Scan for the cell matching the given text and deliver its [x, y] coordinate at center. 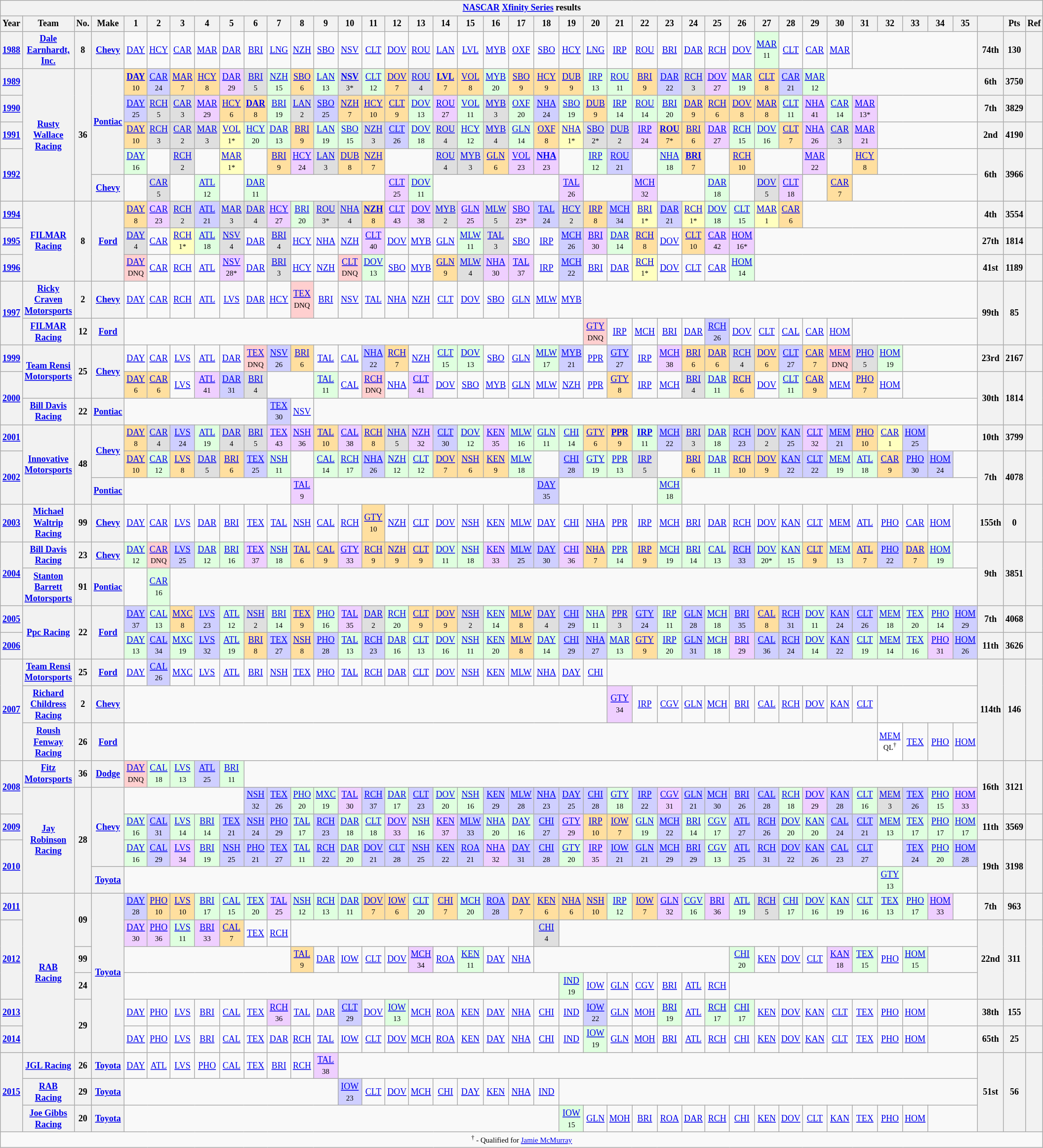
2006 [12, 646]
GTY20 [571, 854]
DAR27 [717, 135]
IOW15 [571, 1119]
HOM25 [916, 438]
NHA11 [596, 619]
CAR4 [159, 438]
1997 [12, 313]
155th [991, 523]
CLT23 [421, 801]
5 [232, 24]
7 [279, 24]
LVS10 [183, 906]
GTY6 [596, 438]
TEX37 [256, 555]
3554 [1014, 215]
DAR6 [717, 358]
HCY6 [232, 109]
ROU14 [645, 109]
CAR5 [159, 188]
2004 [12, 574]
GLN31 [693, 646]
21 [620, 24]
HOM15 [916, 960]
16 [496, 24]
VOL1* [232, 135]
TEX25 [256, 464]
KEN9 [496, 464]
MEM14 [890, 646]
2002 [12, 477]
DAR5 [207, 464]
OXF8 [546, 135]
CARDNQ [159, 555]
CLT13 [421, 646]
MYB21 [571, 358]
TAL17 [302, 827]
2007 [12, 710]
LVS34 [183, 854]
LVS14 [183, 827]
MLW5 [496, 215]
114th [991, 710]
Jay Robinson Racing [48, 841]
MXC [183, 672]
CAL7 [232, 933]
GTY18 [620, 801]
15 [470, 24]
CGV13 [717, 854]
74th [991, 50]
CHI4 [546, 933]
3851 [1014, 574]
LVS25 [183, 555]
PHO28 [326, 646]
IRP20 [670, 646]
IOW13 [397, 1013]
PPR3 [620, 619]
NHA1* [571, 135]
TAL30 [350, 801]
MAR13 [620, 646]
22nd [991, 959]
IND19 [571, 986]
65th [991, 1039]
CLT8 [767, 82]
Ref [1034, 24]
30th [991, 398]
Richard Childress Racing [48, 704]
CLT20 [421, 906]
MEM21 [840, 438]
DOV14 [815, 646]
PHO7 [865, 385]
CLT10 [693, 241]
NSH32 [256, 801]
4th [991, 215]
CAR1 [890, 438]
CGV16 [693, 906]
SBO2* [596, 135]
LVS23 [207, 619]
NZH15 [279, 82]
IRP14 [620, 109]
CAL9 [326, 555]
CHI27 [546, 827]
SBO15 [350, 135]
NASCAR Xfinity Series results [521, 8]
RCH33 [742, 555]
1990 [12, 109]
HCY9 [546, 82]
KAN26 [815, 854]
KAN20 [815, 827]
ROU3* [326, 215]
Ppc Racing [48, 632]
NZH32 [421, 438]
Innovative Motorsports [48, 464]
3799 [1014, 438]
CAR14 [840, 109]
DOV27 [717, 82]
GLN19 [645, 827]
LAN [445, 50]
DAR21 [670, 215]
CAL38 [350, 438]
CAR2 [183, 135]
NHA41 [815, 109]
3966 [1014, 175]
NZH12 [397, 464]
LVS13 [183, 774]
LVS24 [183, 438]
NSH10 [596, 906]
CAR24 [159, 82]
2001 [12, 438]
TEX24 [916, 854]
RCH4 [742, 358]
GTYDNQ [596, 332]
19 [571, 24]
DAY14 [546, 646]
IRP24 [645, 135]
MAR11 [767, 50]
2014 [12, 1039]
IRP9 [645, 555]
RCH20 [397, 619]
KEN37 [445, 827]
ROU7* [670, 135]
No. [83, 24]
TAL3 [496, 241]
CAL18 [159, 774]
CLT25 [397, 188]
27 [767, 24]
DAR22 [670, 82]
DAR16 [397, 646]
NSV3* [350, 82]
SBO25 [326, 109]
4190 [1014, 135]
DAY12 [136, 555]
GLN28 [693, 619]
MLW4 [470, 268]
HCY10 [373, 109]
DAR2 [373, 619]
DOV2 [767, 438]
NHA30 [496, 268]
Stanton Barrett Motorsports [48, 587]
56 [1014, 1092]
GTY8 [620, 385]
3198 [1014, 866]
GLN11 [546, 438]
RCH18 [791, 801]
130 [1014, 50]
IRP35 [596, 854]
HOM26 [965, 646]
13 [421, 24]
CLT28 [397, 854]
MAR7 [183, 82]
32 [890, 24]
CLT19 [865, 646]
DAR8 [256, 109]
PHO22 [890, 555]
BRI1* [645, 215]
CHI14 [571, 438]
KAN24 [840, 619]
KEN20 [496, 646]
IOW6 [397, 906]
155 [1014, 1013]
TAL24 [546, 215]
NHA6 [571, 906]
DUB8 [350, 162]
BRI7 [693, 162]
DAR9 [693, 109]
Roush Fenway Racing [48, 742]
BRI8 [256, 646]
PHO30 [916, 464]
DAR7 [916, 555]
1189 [1014, 268]
KAN18 [840, 960]
MAR13* [865, 109]
PPR13 [620, 464]
PHO29 [279, 827]
MAR1* [232, 162]
MCH32 [645, 188]
LAN2 [302, 109]
MLW28 [521, 801]
3626 [1014, 646]
CAL26 [159, 672]
Year [12, 24]
MAR12 [815, 82]
CLT43 [397, 215]
51st [991, 1092]
HCY12 [470, 135]
PHO31 [940, 646]
LVS32 [207, 646]
DOV8 [742, 109]
TEX13 [890, 906]
BRI30 [596, 241]
85 [1014, 313]
KEN33 [496, 555]
LAN19 [326, 135]
18 [546, 24]
1 [136, 24]
KAN15 [791, 555]
BRI26 [742, 801]
LAN13 [326, 82]
IOW23 [350, 1092]
OXF [521, 50]
GTY9 [645, 646]
HOM29 [965, 619]
KAN28 [840, 801]
RCH22 [326, 854]
2011 [12, 906]
HOM14 [742, 268]
4 [207, 24]
MCH29 [670, 854]
ATL27 [742, 827]
CAL15 [232, 906]
LVS8 [183, 464]
3 [183, 24]
GTY19 [596, 464]
CAR21 [791, 82]
MAR22 [815, 162]
CGV31 [670, 801]
146 [1014, 710]
MYB20 [496, 82]
41st [991, 268]
JGL Racing [48, 1066]
6 [256, 24]
TAL10 [326, 438]
SBO23* [521, 215]
DAY35 [546, 491]
CLT32 [815, 438]
NHA7 [596, 555]
PPR14 [620, 555]
ATL41 [207, 385]
1991 [12, 135]
2003 [12, 523]
HOM24 [940, 464]
CLT21 [865, 827]
IOW22 [596, 1013]
DAR29 [232, 82]
MYB4 [496, 135]
MAR19 [742, 82]
Dale Earnhardt, Inc. [48, 50]
Ricky Craven Motorsports [48, 300]
MEM19 [840, 464]
MLW11 [470, 241]
LVL7 [445, 82]
CLTDNQ [350, 268]
CAL23 [840, 854]
DAR14 [620, 241]
GLN32 [670, 906]
VOL11 [470, 109]
MAR8 [767, 109]
2009 [12, 827]
DAY7 [521, 906]
NSH6 [470, 464]
10 [350, 24]
IRP22 [645, 801]
99th [991, 313]
CAL28 [767, 801]
DOV20* [767, 555]
BRI16 [232, 555]
Fitz Motorsports [48, 774]
MEM18 [890, 619]
GLN25 [470, 215]
TAL26 [571, 188]
DAR17 [397, 801]
HOM16* [742, 241]
NSH24 [256, 827]
CGV17 [717, 827]
CAR16 [159, 587]
KEN6 [546, 906]
RCH13 [326, 906]
TEX16 [916, 646]
TAL35 [350, 619]
MXC8 [183, 619]
HOM28 [965, 854]
48 [83, 464]
MCH19 [670, 555]
DOV29 [815, 801]
VOL23 [521, 162]
GTY33 [350, 555]
4078 [1014, 477]
KEN29 [496, 801]
HCY24 [302, 162]
CHI7 [445, 906]
TEX17 [916, 827]
DOV22 [791, 854]
MYB2 [445, 215]
ROU21 [620, 162]
NSH8 [302, 646]
MCH20 [470, 906]
GLN9 [445, 268]
IRP10 [596, 827]
TAL38 [326, 1066]
DAY6 [136, 385]
IRP5 [645, 464]
1988 [12, 50]
3829 [1014, 109]
MEM3 [890, 801]
CHI20 [742, 960]
91 [83, 587]
CAL8 [767, 619]
CAL31 [159, 827]
3121 [1014, 787]
MLW25 [521, 555]
DAY37 [136, 619]
GLN6 [496, 162]
RCH24 [791, 646]
10th [991, 438]
NHA24 [546, 109]
1999 [12, 358]
BRI11 [232, 774]
GTY29 [571, 827]
LAN3 [326, 162]
2nd [991, 135]
RCH36 [279, 1013]
SBO6 [302, 82]
DOV5 [767, 188]
LVS11 [183, 933]
31 [865, 24]
MAR29 [207, 109]
3569 [1014, 827]
NHA20 [496, 827]
GTY34 [620, 704]
ROU11 [620, 82]
TEX15 [865, 960]
BRI36 [717, 906]
NHA32 [496, 854]
35 [965, 24]
2013 [12, 1013]
MCH38 [670, 358]
TAL25 [279, 906]
IRP8 [596, 215]
PPR9 [620, 438]
TAL6 [302, 555]
0 [1014, 523]
ROU27 [445, 109]
Team [48, 24]
MLW33 [470, 827]
2012 [12, 959]
1995 [12, 241]
PHO36 [159, 933]
† - Qualified for Jamie McMurray [521, 1140]
CAL36 [767, 646]
TAL13 [350, 646]
Joe Gibbs Racing [48, 1119]
Michael Waltrip Racing [48, 523]
ROA21 [470, 854]
CAR23 [159, 215]
CAL24 [840, 827]
NZH9 [397, 555]
34 [940, 24]
CLT30 [445, 438]
DUB2 [620, 135]
RCH37 [373, 801]
4068 [1014, 619]
CLT29 [350, 1013]
19th [991, 866]
HCY27 [279, 215]
1989 [12, 82]
2010 [12, 866]
2005 [12, 619]
NZH8 [373, 215]
Rusty Wallace Racing [48, 135]
MLW18 [521, 464]
MLW17 [546, 358]
CAR12 [159, 464]
CAL14 [326, 464]
DAR20 [350, 854]
TEX43 [279, 438]
BRI35 [742, 619]
Dodge [108, 774]
NHA22 [373, 358]
IRP13 [596, 82]
CAL29 [159, 854]
MCH26 [571, 241]
DOV21 [373, 854]
963 [1014, 906]
DAY31 [521, 854]
TEX9 [302, 619]
KAN19 [840, 906]
9th [991, 574]
GTY10 [373, 523]
SBO19 [571, 109]
NHA5 [397, 438]
NSV4 [232, 241]
TEX30 [279, 411]
SBO9 [521, 82]
MEMDNQ [840, 358]
NSV28* [232, 268]
TEX21 [232, 827]
MAR1 [767, 215]
PHO14 [940, 619]
1992 [12, 175]
11 [373, 24]
30 [840, 24]
ATL21 [207, 215]
16th [991, 787]
NHA4 [350, 215]
38th [991, 1013]
Make [108, 24]
14 [445, 24]
BRI33 [207, 933]
DAY28 [136, 906]
CLT40 [373, 241]
2167 [1014, 358]
OXF20 [521, 109]
GTY13 [890, 880]
DOV38 [421, 215]
PHO16 [326, 619]
MAR21 [865, 135]
311 [1014, 959]
DAR31 [232, 385]
PHO21 [256, 854]
09 [83, 920]
GTY27 [620, 358]
Pts [1014, 24]
MLW16 [521, 438]
RCHDNQ [373, 385]
KAN25 [791, 438]
MCH30 [717, 801]
CLT41 [421, 385]
1996 [12, 268]
23rd [991, 358]
DAR13 [279, 135]
KEN11 [470, 960]
KEN14 [496, 619]
27th [991, 241]
2015 [12, 1092]
HOM17 [965, 827]
2000 [12, 398]
RCH9 [373, 555]
1994 [12, 215]
NSH36 [302, 438]
33 [916, 24]
KEN35 [496, 438]
CLT22 [815, 464]
NHA27 [596, 646]
NSV26 [279, 358]
DOV6 [767, 358]
CAL34 [159, 646]
PHO15 [940, 801]
RCH15 [742, 135]
DAY13 [136, 646]
NHA18 [670, 162]
CAR42 [717, 241]
3750 [1014, 82]
PHO5 [865, 358]
LVL [470, 50]
HCY2 [571, 215]
DAR12 [207, 555]
GLN14 [521, 135]
IOW21 [620, 854]
ROA28 [496, 906]
BRI17 [207, 906]
RCH7 [397, 358]
NZH3 [373, 135]
VOL8 [470, 82]
2008 [12, 787]
HCY20 [256, 135]
CLT7 [791, 135]
TAL37 [521, 268]
IOW19 [596, 1039]
DOV12 [470, 438]
ATL7 [865, 555]
17 [521, 24]
9 [326, 24]
KEN22 [445, 854]
NSH12 [302, 906]
DOV33 [397, 827]
CHI36 [571, 555]
GTY24 [645, 619]
MEMQL† [890, 742]
